From the cell containing the given text, extract its center point as [x, y] coordinate. 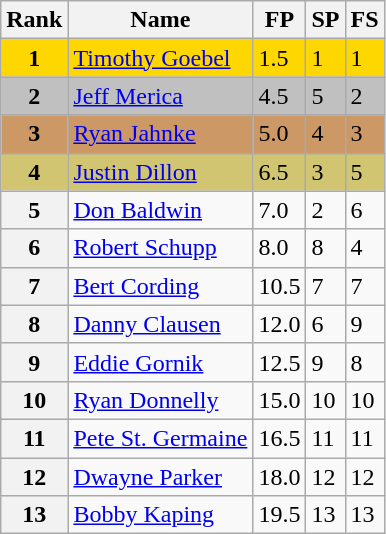
16.5 [280, 438]
1.5 [280, 58]
18.0 [280, 477]
Eddie Gornik [160, 362]
Danny Clausen [160, 324]
19.5 [280, 515]
Don Baldwin [160, 210]
Name [160, 20]
12.0 [280, 324]
15.0 [280, 400]
SP [326, 20]
Robert Schupp [160, 248]
7.0 [280, 210]
Rank [34, 20]
10.5 [280, 286]
Timothy Goebel [160, 58]
Justin Dillon [160, 172]
6.5 [280, 172]
Ryan Donnelly [160, 400]
12.5 [280, 362]
Jeff Merica [160, 96]
5.0 [280, 134]
Dwayne Parker [160, 477]
FS [364, 20]
Bobby Kaping [160, 515]
4.5 [280, 96]
8.0 [280, 248]
FP [280, 20]
Bert Cording [160, 286]
Ryan Jahnke [160, 134]
Pete St. Germaine [160, 438]
